Determine the [x, y] coordinate at the center of the cell enclosing the given text.  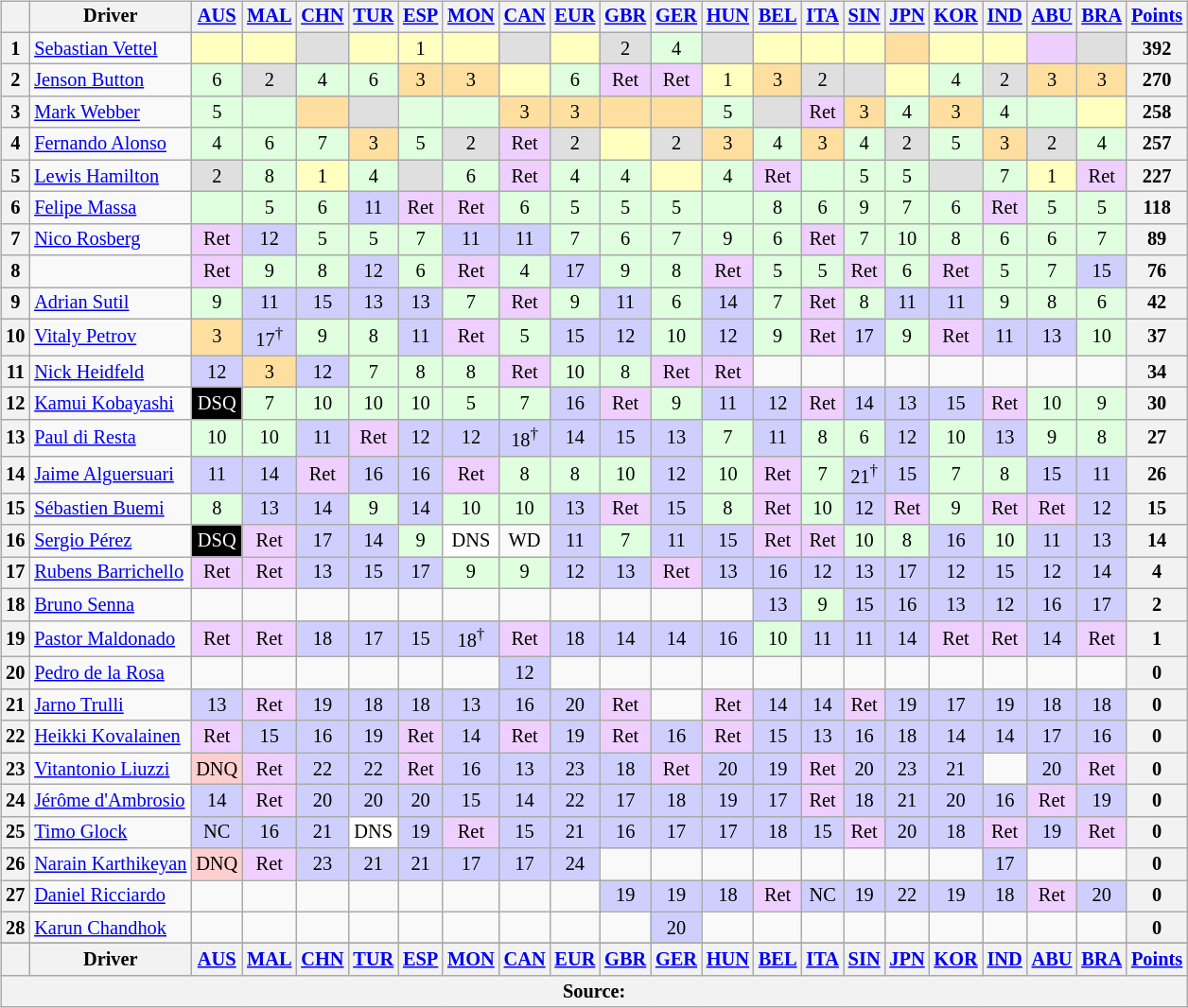
Mark Webber [110, 113]
Narain Karthikeyan [110, 864]
21† [865, 475]
Paul di Resta [110, 437]
Rubens Barrichello [110, 573]
Vitantonio Liuzzi [110, 769]
Lewis Hamilton [110, 176]
37 [1157, 337]
Sergio Pérez [110, 541]
Jaime Alguersuari [110, 475]
Vitaly Petrov [110, 337]
Daniel Ricciardo [110, 896]
Adrian Sutil [110, 304]
42 [1157, 304]
Pedro de la Rosa [110, 673]
Pastor Maldonado [110, 639]
76 [1157, 271]
28 [15, 928]
Jérôme d'Ambrosio [110, 801]
Sébastien Buemi [110, 509]
34 [1157, 372]
25 [15, 832]
Karun Chandhok [110, 928]
270 [1157, 80]
Heikki Kovalainen [110, 737]
Nico Rosberg [110, 239]
Kamui Kobayashi [110, 404]
Felipe Massa [110, 208]
Fernando Alonso [110, 144]
257 [1157, 144]
Timo Glock [110, 832]
17† [269, 337]
Jenson Button [110, 80]
WD [525, 541]
Nick Heidfeld [110, 372]
Bruno Senna [110, 604]
89 [1157, 239]
118 [1157, 208]
392 [1157, 48]
Source: [594, 992]
Jarno Trulli [110, 705]
258 [1157, 113]
227 [1157, 176]
Sebastian Vettel [110, 48]
30 [1157, 404]
